Locate the cell with the specified text and output its [X, Y] center coordinate. 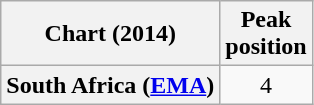
4 [266, 85]
Chart (2014) [110, 34]
Peakposition [266, 34]
South Africa (EMA) [110, 85]
